Search for the cell housing the specified text and yield its (x, y) center coordinate. 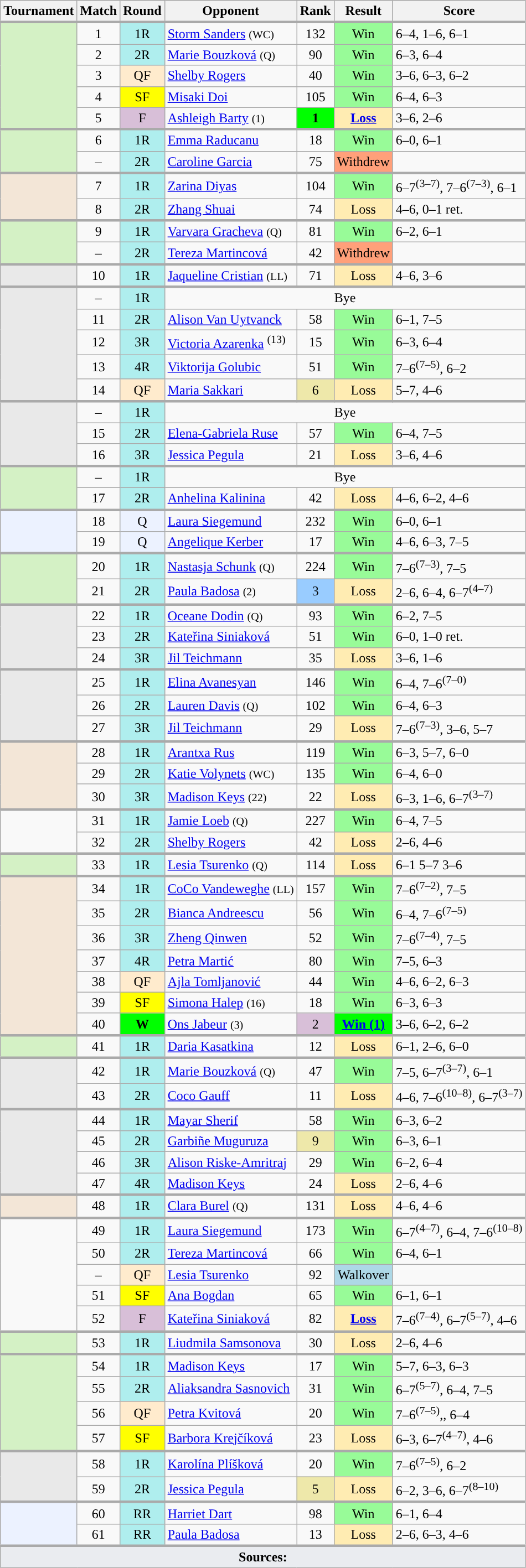
6–3, 6–7(4–7), 4–6 (459, 1439)
4–6, 6–2, 4–6 (459, 499)
74 (316, 210)
6–4, 7–6(7–0) (459, 682)
60 (99, 1513)
10 (99, 276)
Opponent (230, 12)
Katie Volynets (WC) (230, 773)
36 (99, 938)
39 (99, 1003)
4–6, 7–6(10–8), 6–7(3–7) (459, 1096)
105 (316, 97)
61 (99, 1535)
Emma Raducanu (230, 141)
6–4, 7–6(7–5) (459, 913)
Angelique Kerber (230, 543)
46 (99, 1162)
32 (99, 843)
90 (316, 55)
6–3, 6–1 (459, 1141)
132 (316, 33)
6–7(5–7), 6–4, 7–5 (459, 1389)
104 (316, 186)
Petra Kvitová (230, 1413)
6–4, 6–1 (459, 1254)
Victoria Azarenka (13) (230, 342)
227 (316, 821)
7–6(7–3), 3–6, 5–7 (459, 729)
33 (99, 865)
Score (459, 12)
Viktorija Golubic (230, 367)
Rank (316, 12)
224 (316, 566)
Clara Burel (Q) (230, 1206)
Lesia Tsurenko (Q) (230, 865)
Paula Badosa (2) (230, 591)
Arantxa Rus (230, 752)
Madison Keys (22) (230, 797)
Jamie Loeb (Q) (230, 821)
34 (99, 889)
92 (316, 1275)
Daria Kasatkina (230, 1047)
131 (316, 1206)
Karolína Plíšková (230, 1464)
4–6, 3–6 (459, 276)
41 (99, 1047)
7 (99, 186)
6–3, 6–3 (459, 1003)
6–0, 1–0 ret. (459, 637)
7–6(7–5),, 6–4 (459, 1413)
7–6(7–2), 7–5 (459, 889)
4–6, 4–6 (459, 1206)
48 (99, 1206)
135 (316, 773)
W (142, 1024)
4 (99, 97)
Elina Avanesyan (230, 682)
3–6, 6–3, 6–2 (459, 76)
26 (99, 705)
Jaqueline Cristian (LL) (230, 276)
4–6, 6–2, 6–3 (459, 982)
7–6(7–4), 6–7(5–7), 4–6 (459, 1319)
80 (316, 960)
6–2, 6–4 (459, 1162)
Coco Gauff (230, 1096)
50 (99, 1254)
8 (99, 210)
6–1, 7–5 (459, 319)
6–1, 6–4 (459, 1513)
6–2, 3–6, 6–7(8–10) (459, 1489)
Zhang Shuai (230, 210)
Result (363, 12)
49 (99, 1230)
81 (316, 231)
Nastasja Schunk (Q) (230, 566)
Lesia Tsurenko (230, 1275)
19 (99, 543)
232 (316, 521)
Aliaksandra Sasnovich (230, 1389)
4–6, 6–3, 7–5 (459, 543)
3–6, 1–6 (459, 658)
Harriet Dart (230, 1513)
6–4, 6–0 (459, 773)
5–7, 6–3, 6–3 (459, 1365)
2–6, 6–4, 6–7(4–7) (459, 591)
157 (316, 889)
119 (316, 752)
93 (316, 615)
Win (1) (363, 1024)
Round (142, 12)
3–6, 6–2, 6–2 (459, 1024)
Zheng Qinwen (230, 938)
Caroline Garcia (230, 162)
37 (99, 960)
6–7(3–7), 7–6(7–3), 6–1 (459, 186)
Varvara Gracheva (Q) (230, 231)
Ana Bogdan (230, 1296)
54 (99, 1365)
65 (316, 1296)
6–1, 6–1 (459, 1296)
Alison Riske-Amritraj (230, 1162)
5–7, 4–6 (459, 390)
55 (99, 1389)
75 (316, 162)
6–1, 2–6, 6–0 (459, 1047)
Mayar Sherif (230, 1120)
7–5, 6–3 (459, 960)
Zarina Diyas (230, 186)
146 (316, 682)
Misaki Doi (230, 97)
173 (316, 1230)
3–6, 4–6 (459, 455)
59 (99, 1489)
Garbiñe Muguruza (230, 1141)
3–6, 2–6 (459, 118)
Bianca Andreescu (230, 913)
114 (316, 865)
Elena-Gabriela Ruse (230, 433)
6–1 5–7 3–6 (459, 865)
28 (99, 752)
Oceane Dodin (Q) (230, 615)
6–7(4–7), 6–4, 7–6(10–8) (459, 1230)
4–6, 0–1 ret. (459, 210)
6–3, 6–2 (459, 1120)
Ashleigh Barty (1) (230, 118)
Ajla Tomljanović (230, 982)
Liudmila Samsonova (230, 1343)
14 (99, 390)
Walkover (363, 1275)
Sources: (263, 1557)
102 (316, 705)
6–2, 6–1 (459, 231)
66 (316, 1254)
25 (99, 682)
82 (316, 1319)
53 (99, 1343)
27 (99, 729)
Storm Sanders (WC) (230, 33)
Simona Halep (16) (230, 1003)
Lauren Davis (Q) (230, 705)
6–4, 1–6, 6–1 (459, 33)
CoCo Vandeweghe (LL) (230, 889)
2–6, 6–3, 4–6 (459, 1535)
16 (99, 455)
Petra Martić (230, 960)
6–2, 7–5 (459, 615)
6–3, 1–6, 6–7(3–7) (459, 797)
7–6(7–4), 7–5 (459, 938)
43 (99, 1096)
Match (99, 12)
Paula Badosa (230, 1535)
Tournament (39, 12)
Barbora Krejčíková (230, 1439)
38 (99, 982)
71 (316, 276)
Maria Sakkari (230, 390)
7–6(7–3), 7–5 (459, 566)
Ons Jabeur (3) (230, 1024)
98 (316, 1513)
6–3, 5–7, 6–0 (459, 752)
7–5, 6–7(3–7), 6–1 (459, 1071)
45 (99, 1141)
Anhelina Kalinina (230, 499)
Alison Van Uytvanck (230, 319)
